From the cell containing the given text, extract its center point as (x, y) coordinate. 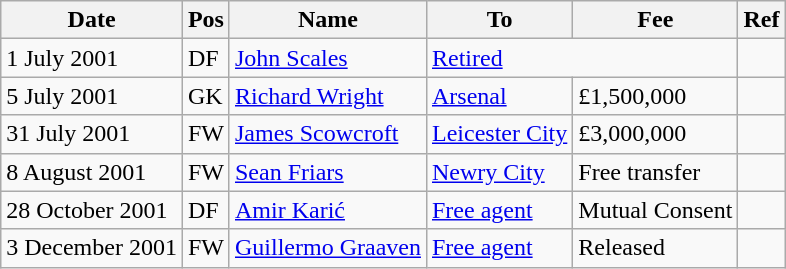
Retired (582, 58)
James Scowcroft (328, 134)
Arsenal (499, 96)
Leicester City (499, 134)
GK (206, 96)
Pos (206, 20)
Amir Karić (328, 210)
Ref (762, 20)
£3,000,000 (656, 134)
John Scales (328, 58)
28 October 2001 (92, 210)
31 July 2001 (92, 134)
Date (92, 20)
Mutual Consent (656, 210)
£1,500,000 (656, 96)
8 August 2001 (92, 172)
1 July 2001 (92, 58)
Released (656, 248)
3 December 2001 (92, 248)
Richard Wright (328, 96)
To (499, 20)
Free transfer (656, 172)
5 July 2001 (92, 96)
Fee (656, 20)
Sean Friars (328, 172)
Name (328, 20)
Newry City (499, 172)
Guillermo Graaven (328, 248)
